Return the (X, Y) coordinate for the center point of the cell that contains the specified text.  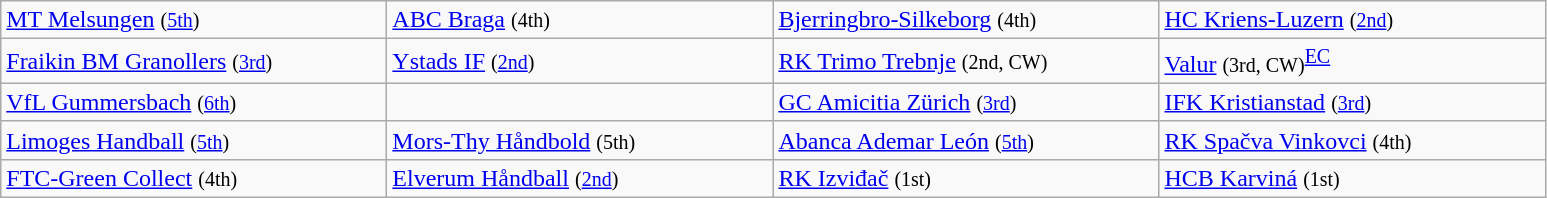
ABC Braga (4th) (580, 20)
Elverum Håndball (2nd) (580, 178)
Abanca Ademar León (5th) (966, 140)
Fraikin BM Granollers (3rd) (194, 62)
RK Trimo Trebnje (2nd, CW) (966, 62)
MT Melsungen (5th) (194, 20)
RK Spačva Vinkovci (4th) (1352, 140)
IFK Kristianstad (3rd) (1352, 102)
Ystads IF (2nd) (580, 62)
FTC-Green Collect (4th) (194, 178)
Limoges Handball (5th) (194, 140)
Valur (3rd, CW)EC (1352, 62)
HC Kriens-Luzern (2nd) (1352, 20)
RK Izviđač (1st) (966, 178)
VfL Gummersbach (6th) (194, 102)
Bjerringbro-Silkeborg (4th) (966, 20)
Mors-Thy Håndbold (5th) (580, 140)
HCB Karviná (1st) (1352, 178)
GC Amicitia Zürich (3rd) (966, 102)
